For the text-containing cell, return its midpoint in [x, y] coordinate format. 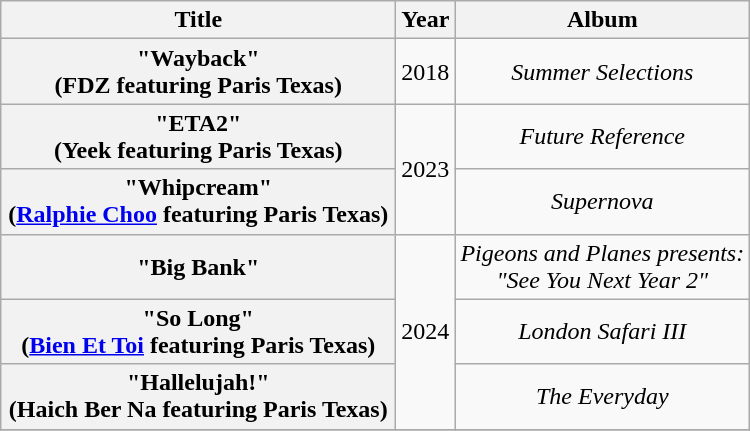
2024 [426, 332]
Pigeons and Planes presents: "See You Next Year 2" [602, 266]
Future Reference [602, 136]
"Wayback" (FDZ featuring Paris Texas) [198, 72]
Year [426, 20]
2023 [426, 169]
"So Long" (Bien Et Toi featuring Paris Texas) [198, 332]
The Everyday [602, 396]
London Safari III [602, 332]
"Whipcream" (Ralphie Choo featuring Paris Texas) [198, 202]
Summer Selections [602, 72]
2018 [426, 72]
"Big Bank" [198, 266]
"ETA2" (Yeek featuring Paris Texas) [198, 136]
Album [602, 20]
"Hallelujah!" (Haich Ber Na featuring Paris Texas) [198, 396]
Title [198, 20]
Supernova [602, 202]
